Scan for the cell matching the given text and deliver its [x, y] coordinate at center. 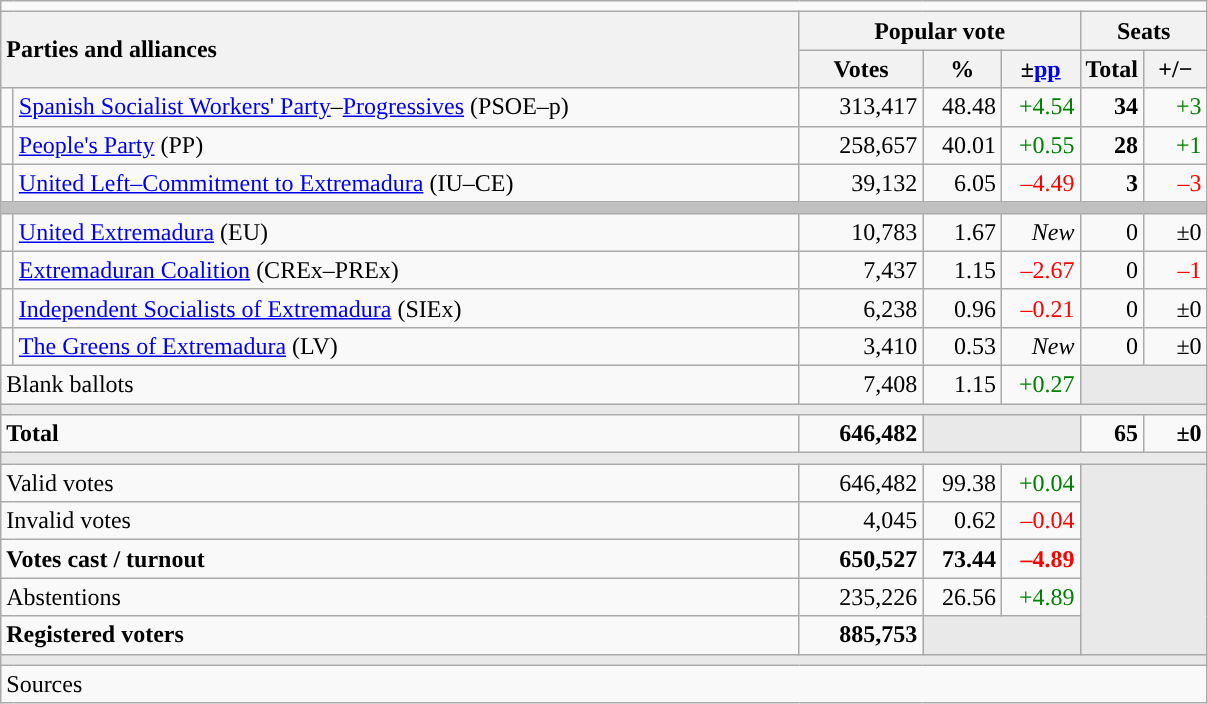
650,527 [861, 559]
0.62 [962, 521]
48.48 [962, 107]
+0.55 [1040, 145]
Valid votes [400, 483]
7,437 [861, 270]
–4.89 [1040, 559]
Votes cast / turnout [400, 559]
6,238 [861, 308]
+1 [1176, 145]
–0.04 [1040, 521]
28 [1112, 145]
Abstentions [400, 597]
Invalid votes [400, 521]
+4.89 [1040, 597]
+3 [1176, 107]
885,753 [861, 635]
65 [1112, 434]
0.96 [962, 308]
34 [1112, 107]
Spanish Socialist Workers' Party–Progressives (PSOE–p) [406, 107]
Parties and alliances [400, 50]
7,408 [861, 384]
–1 [1176, 270]
0.53 [962, 346]
1.67 [962, 232]
Registered voters [400, 635]
26.56 [962, 597]
235,226 [861, 597]
–2.67 [1040, 270]
Popular vote [940, 31]
Seats [1144, 31]
The Greens of Extremadura (LV) [406, 346]
Sources [604, 684]
–4.49 [1040, 183]
+4.54 [1040, 107]
313,417 [861, 107]
% [962, 69]
People's Party (PP) [406, 145]
10,783 [861, 232]
3 [1112, 183]
United Extremadura (EU) [406, 232]
–0.21 [1040, 308]
+0.27 [1040, 384]
Independent Socialists of Extremadura (SIEx) [406, 308]
6.05 [962, 183]
Votes [861, 69]
40.01 [962, 145]
99.38 [962, 483]
Blank ballots [400, 384]
±pp [1040, 69]
73.44 [962, 559]
258,657 [861, 145]
+0.04 [1040, 483]
39,132 [861, 183]
–3 [1176, 183]
Extremaduran Coalition (CREx–PREx) [406, 270]
+/− [1176, 69]
3,410 [861, 346]
United Left–Commitment to Extremadura (IU–CE) [406, 183]
4,045 [861, 521]
